Detect which cell encompasses the target text, then output its [x, y] center coordinate. 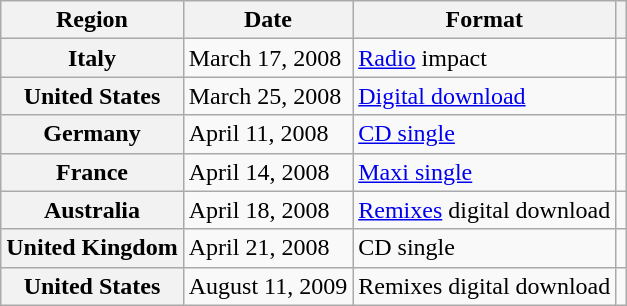
Maxi single [484, 172]
Format [484, 20]
Germany [92, 134]
March 17, 2008 [268, 58]
Australia [92, 210]
April 18, 2008 [268, 210]
April 14, 2008 [268, 172]
Region [92, 20]
Italy [92, 58]
March 25, 2008 [268, 96]
France [92, 172]
Date [268, 20]
April 21, 2008 [268, 248]
April 11, 2008 [268, 134]
United Kingdom [92, 248]
Digital download [484, 96]
Radio impact [484, 58]
August 11, 2009 [268, 286]
